Locate the cell with the specified text and output its [X, Y] center coordinate. 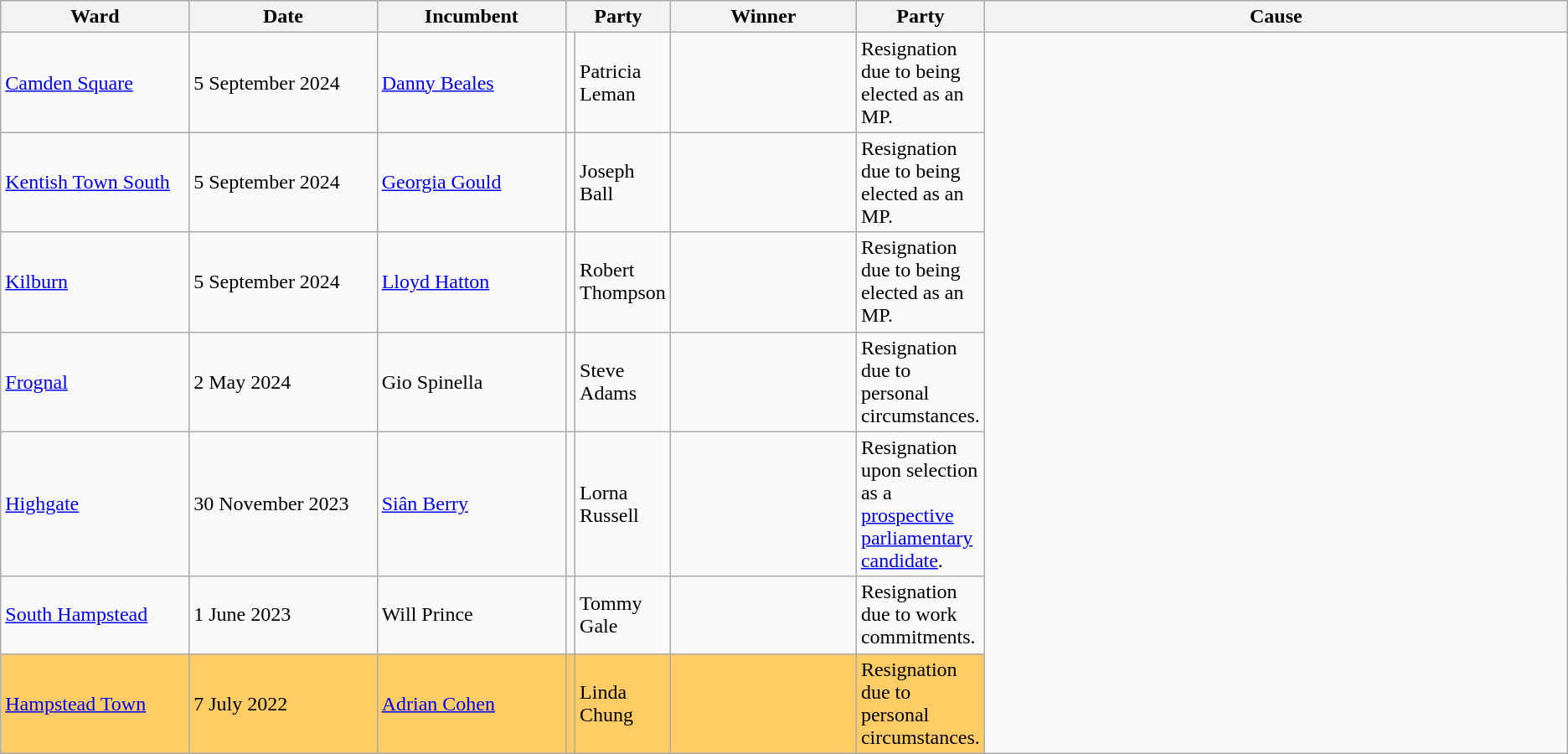
Kentish Town South [95, 183]
Resignation due to work commitments. [920, 615]
Highgate [95, 504]
South Hampstead [95, 615]
Resignation upon selection as a prospective parliamentary candidate. [920, 504]
Danny Beales [471, 82]
1 June 2023 [283, 615]
Frognal [95, 382]
Adrian Cohen [471, 704]
Camden Square [95, 82]
Georgia Gould [471, 183]
Cause [1276, 17]
Joseph Ball [623, 183]
Gio Spinella [471, 382]
Will Prince [471, 615]
Winner [763, 17]
Siân Berry [471, 504]
Steve Adams [623, 382]
Tommy Gale [623, 615]
Robert Thompson [623, 281]
7 July 2022 [283, 704]
Lorna Russell [623, 504]
Ward [95, 17]
2 May 2024 [283, 382]
Linda Chung [623, 704]
Hampstead Town [95, 704]
Incumbent [471, 17]
Lloyd Hatton [471, 281]
Date [283, 17]
30 November 2023 [283, 504]
Patricia Leman [623, 82]
Kilburn [95, 281]
